Find where the given text appears and provide that cell's center as (x, y) coordinate. 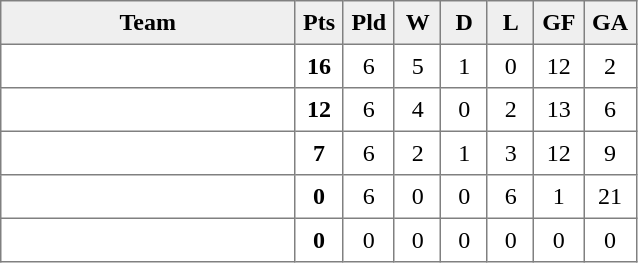
L (510, 23)
GA (610, 23)
GF (559, 23)
W (417, 23)
16 (319, 66)
13 (559, 110)
9 (610, 153)
Team (148, 23)
Pld (368, 23)
7 (319, 153)
21 (610, 197)
4 (417, 110)
5 (417, 66)
D (464, 23)
Pts (319, 23)
3 (510, 153)
